Search for the cell housing the specified text and yield its [x, y] center coordinate. 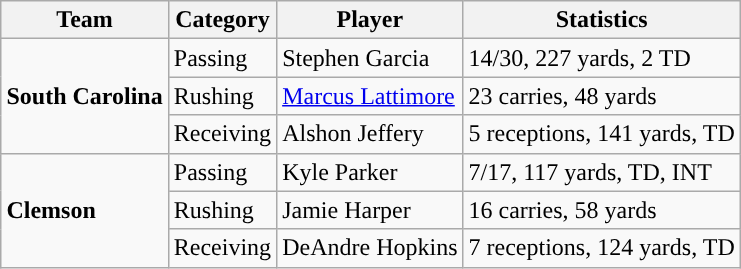
Statistics [602, 20]
Kyle Parker [370, 172]
16 carries, 58 yards [602, 210]
5 receptions, 141 yards, TD [602, 134]
South Carolina [84, 96]
Stephen Garcia [370, 58]
Marcus Lattimore [370, 96]
Alshon Jeffery [370, 134]
Player [370, 20]
DeAndre Hopkins [370, 248]
14/30, 227 yards, 2 TD [602, 58]
Team [84, 20]
7 receptions, 124 yards, TD [602, 248]
23 carries, 48 yards [602, 96]
Jamie Harper [370, 210]
7/17, 117 yards, TD, INT [602, 172]
Clemson [84, 210]
Category [222, 20]
